Search for the cell housing the specified text and yield its (X, Y) center coordinate. 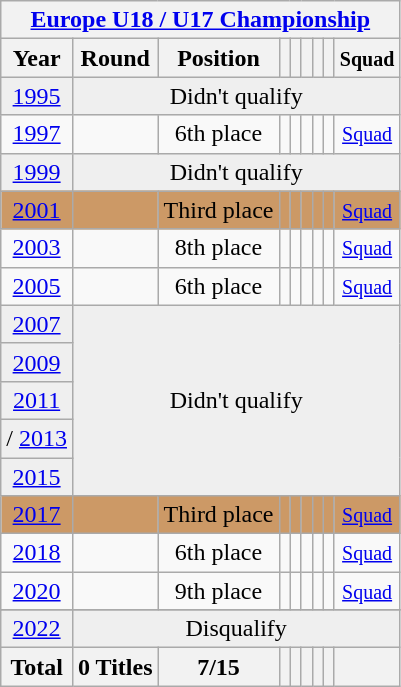
Disqualify (236, 629)
2017 (37, 515)
8th place (218, 248)
2022 (37, 629)
Position (218, 58)
2018 (37, 553)
2001 (37, 210)
0 Titles (115, 667)
7/15 (218, 667)
2005 (37, 286)
9th place (218, 591)
2009 (37, 362)
Total (37, 667)
2007 (37, 324)
Round (115, 58)
1995 (37, 96)
Europe U18 / U17 Championship (200, 20)
2015 (37, 477)
2003 (37, 248)
Year (37, 58)
2011 (37, 400)
2020 (37, 591)
1997 (37, 134)
1999 (37, 172)
/ 2013 (37, 438)
